Determine the [X, Y] coordinate at the center of the cell enclosing the given text.  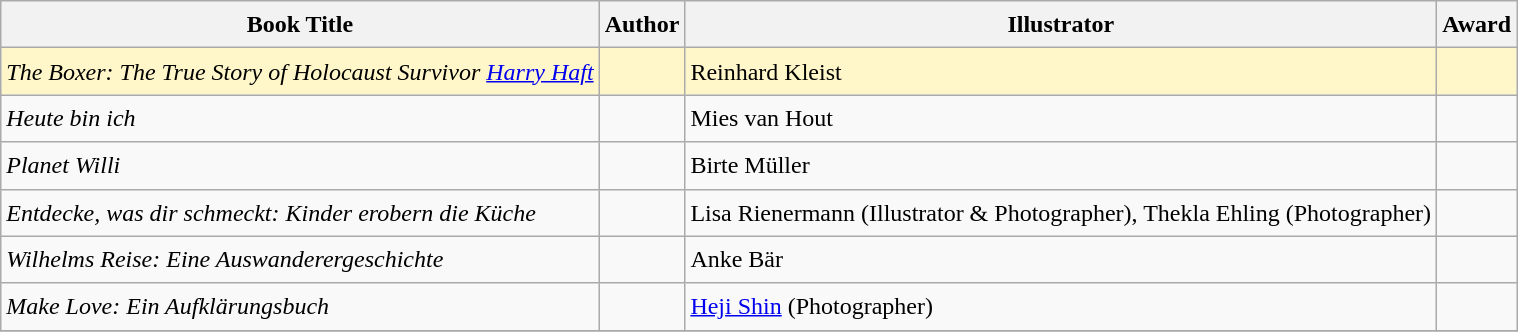
Book Title [300, 24]
Illustrator [1061, 24]
Award [1477, 24]
Anke Bär [1061, 260]
Heji Shin (Photographer) [1061, 306]
Author [642, 24]
Mies van Hout [1061, 118]
Heute bin ich [300, 118]
Lisa Rienermann (Illustrator & Photographer), Thekla Ehling (Photographer) [1061, 212]
Reinhard Kleist [1061, 72]
Birte Müller [1061, 166]
Make Love: Ein Aufklärungsbuch [300, 306]
The Boxer: The True Story of Holocaust Survivor Harry Haft [300, 72]
Entdecke, was dir schmeckt: Kinder erobern die Küche [300, 212]
Wilhelms Reise: Eine Auswanderergeschichte [300, 260]
Planet Willi [300, 166]
